Capture the cell that displays the provided text and extract its [X, Y] central coordinate. 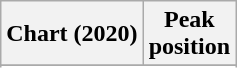
Peak position [189, 34]
Chart (2020) [72, 34]
